Output the [X, Y] coordinate of the center of the cell containing the given text.  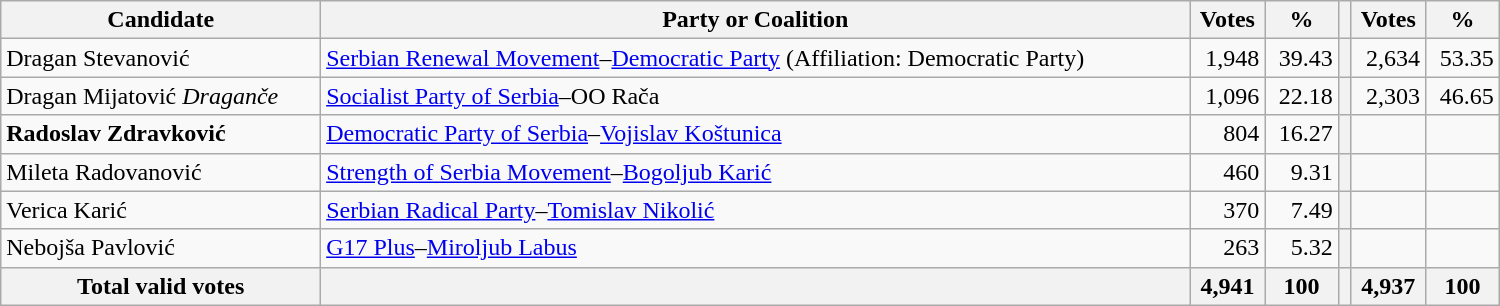
16.27 [1302, 134]
2,303 [1388, 96]
9.31 [1302, 172]
Candidate [161, 20]
Party or Coalition [756, 20]
Dragan Stevanović [161, 58]
Serbian Radical Party–Tomislav Nikolić [756, 210]
370 [1228, 210]
Total valid votes [161, 286]
46.65 [1463, 96]
39.43 [1302, 58]
Radoslav Zdravković [161, 134]
53.35 [1463, 58]
Mileta Radovanović [161, 172]
4,937 [1388, 286]
Socialist Party of Serbia–OO Rača [756, 96]
Serbian Renewal Movement–Democratic Party (Affiliation: Democratic Party) [756, 58]
1,096 [1228, 96]
1,948 [1228, 58]
Strength of Serbia Movement–Bogoljub Karić [756, 172]
5.32 [1302, 248]
Dragan Mijatović Draganče [161, 96]
2,634 [1388, 58]
22.18 [1302, 96]
460 [1228, 172]
263 [1228, 248]
G17 Plus–Miroljub Labus [756, 248]
7.49 [1302, 210]
Verica Karić [161, 210]
Democratic Party of Serbia–Vojislav Koštunica [756, 134]
804 [1228, 134]
Nebojša Pavlović [161, 248]
4,941 [1228, 286]
